Return the [X, Y] coordinate for the center point of the cell that contains the specified text.  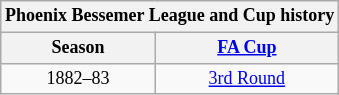
Phoenix Bessemer League and Cup history [170, 16]
1882–83 [78, 78]
3rd Round [246, 78]
FA Cup [246, 48]
Season [78, 48]
